Determine the [X, Y] coordinate at the center of the cell enclosing the given text.  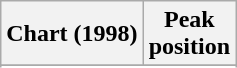
Peakposition [189, 34]
Chart (1998) [72, 34]
